Find where the given text appears and provide that cell's center as (X, Y) coordinate. 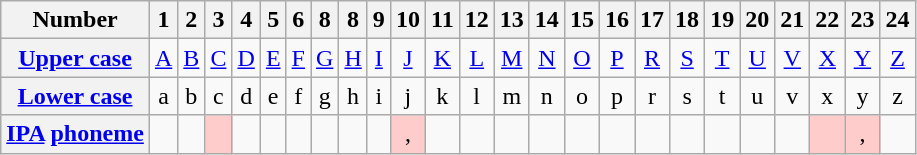
K (442, 58)
e (273, 96)
2 (192, 20)
X (828, 58)
U (758, 58)
6 (298, 20)
10 (408, 20)
I (378, 58)
9 (378, 20)
V (792, 58)
S (688, 58)
1 (163, 20)
s (688, 96)
L (476, 58)
p (616, 96)
F (298, 58)
G (324, 58)
19 (722, 20)
J (408, 58)
k (442, 96)
18 (688, 20)
T (722, 58)
d (246, 96)
f (298, 96)
21 (792, 20)
g (324, 96)
A (163, 58)
v (792, 96)
b (192, 96)
i (378, 96)
h (353, 96)
Number (76, 20)
Z (898, 58)
3 (218, 20)
22 (828, 20)
23 (862, 20)
E (273, 58)
13 (512, 20)
M (512, 58)
16 (616, 20)
z (898, 96)
11 (442, 20)
Y (862, 58)
o (582, 96)
D (246, 58)
O (582, 58)
N (546, 58)
n (546, 96)
r (652, 96)
12 (476, 20)
x (828, 96)
Lower case (76, 96)
c (218, 96)
14 (546, 20)
15 (582, 20)
20 (758, 20)
17 (652, 20)
t (722, 96)
Upper case (76, 58)
4 (246, 20)
a (163, 96)
P (616, 58)
u (758, 96)
IPA phoneme (76, 134)
R (652, 58)
y (862, 96)
5 (273, 20)
H (353, 58)
m (512, 96)
j (408, 96)
C (218, 58)
B (192, 58)
24 (898, 20)
l (476, 96)
